Determine the (X, Y) coordinate at the center of the cell enclosing the given text.  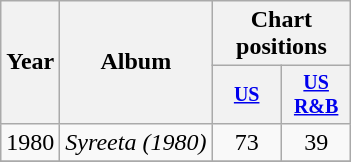
Chart positions (282, 34)
US (246, 94)
Year (30, 62)
73 (246, 142)
1980 (30, 142)
Album (136, 62)
39 (316, 142)
USR&B (316, 94)
Syreeta (1980) (136, 142)
